Scan for the cell matching the given text and deliver its [x, y] coordinate at center. 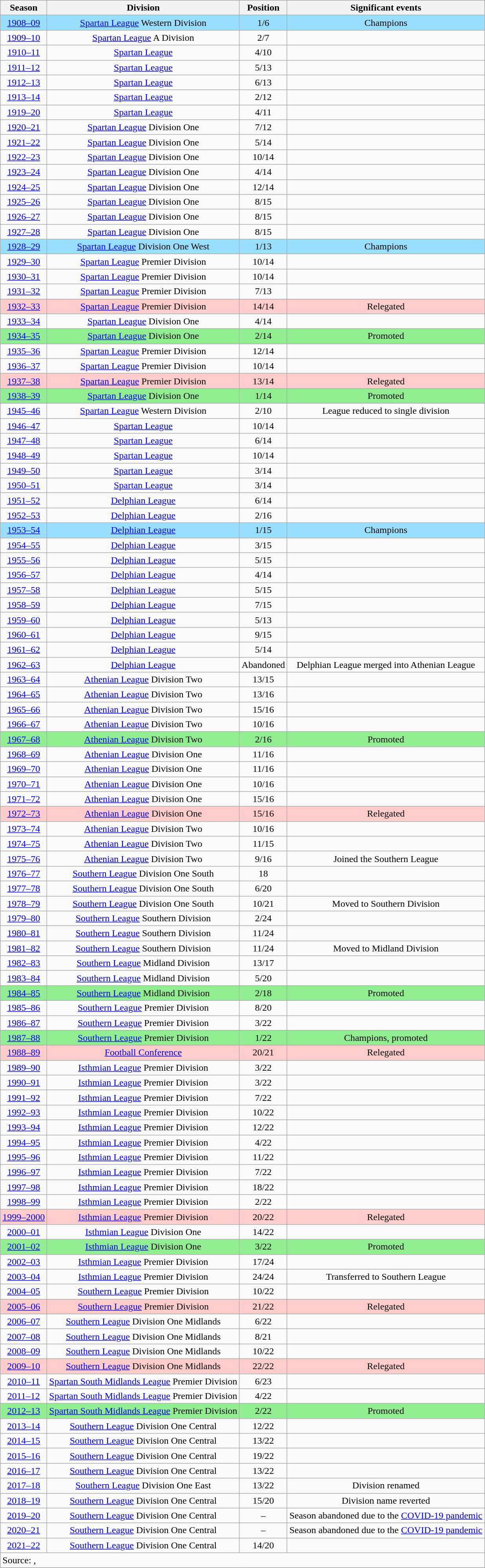
2016–17 [24, 1471]
2/24 [263, 919]
2/14 [263, 336]
1978–79 [24, 903]
8/21 [263, 1336]
1922–23 [24, 157]
10/21 [263, 903]
1936–37 [24, 366]
Moved to Midland Division [386, 948]
1923–24 [24, 172]
1945–46 [24, 411]
2018–19 [24, 1501]
1963–64 [24, 680]
Moved to Southern Division [386, 903]
1982–83 [24, 963]
2002–03 [24, 1262]
1937–38 [24, 381]
1931–32 [24, 291]
2001–02 [24, 1247]
1980–81 [24, 933]
11/22 [263, 1157]
1910–11 [24, 53]
1930–31 [24, 276]
2007–08 [24, 1336]
2010–11 [24, 1381]
1995–96 [24, 1157]
1955–56 [24, 560]
Spartan League Division One West [143, 247]
1953–54 [24, 530]
20/21 [263, 1053]
1976–77 [24, 873]
20/22 [263, 1217]
1975–76 [24, 859]
2005–06 [24, 1306]
1/13 [263, 247]
1979–80 [24, 919]
1991–92 [24, 1097]
1983–84 [24, 978]
1962–63 [24, 665]
1946–47 [24, 426]
5/20 [263, 978]
1967–68 [24, 739]
Spartan League A Division [143, 38]
1924–25 [24, 187]
2012–13 [24, 1411]
Source: , [242, 1560]
1969–70 [24, 769]
1921–22 [24, 142]
Football Conference [143, 1053]
Division renamed [386, 1486]
9/15 [263, 635]
4/11 [263, 112]
1993–94 [24, 1127]
2019–20 [24, 1515]
1912–13 [24, 82]
1932–33 [24, 306]
1959–60 [24, 620]
1954–55 [24, 545]
1958–59 [24, 605]
14/22 [263, 1232]
1948–49 [24, 456]
2006–07 [24, 1321]
1/15 [263, 530]
1984–85 [24, 993]
1973–74 [24, 829]
2004–05 [24, 1292]
6/23 [263, 1381]
1951–52 [24, 500]
18/22 [263, 1187]
1927–28 [24, 232]
1925–26 [24, 202]
2015–16 [24, 1456]
2/18 [263, 993]
2013–14 [24, 1426]
1965–66 [24, 709]
1989–90 [24, 1068]
2017–18 [24, 1486]
6/13 [263, 82]
Division name reverted [386, 1501]
21/22 [263, 1306]
7/13 [263, 291]
1971–72 [24, 799]
1919–20 [24, 112]
13/16 [263, 695]
4/10 [263, 53]
17/24 [263, 1262]
1/22 [263, 1038]
15/20 [263, 1501]
1964–65 [24, 695]
1935–36 [24, 351]
1957–58 [24, 590]
1909–10 [24, 38]
3/15 [263, 545]
1/6 [263, 23]
1985–86 [24, 1008]
1968–69 [24, 754]
1966–67 [24, 724]
18 [263, 873]
1933–34 [24, 321]
13/15 [263, 680]
1911–12 [24, 67]
7/12 [263, 127]
1970–71 [24, 784]
1972–73 [24, 814]
1947–48 [24, 441]
Position [263, 8]
1977–78 [24, 888]
2020–21 [24, 1530]
7/15 [263, 605]
1928–29 [24, 247]
1981–82 [24, 948]
1961–62 [24, 649]
1934–35 [24, 336]
Abandoned [263, 665]
League reduced to single division [386, 411]
1908–09 [24, 23]
1996–97 [24, 1172]
1998–99 [24, 1202]
22/22 [263, 1366]
1986–87 [24, 1023]
Transferred to Southern League [386, 1277]
11/15 [263, 844]
6/22 [263, 1321]
1929–30 [24, 262]
Significant events [386, 8]
1920–21 [24, 127]
1992–93 [24, 1112]
2/10 [263, 411]
1960–61 [24, 635]
1956–57 [24, 575]
1974–75 [24, 844]
2008–09 [24, 1351]
1988–89 [24, 1053]
2009–10 [24, 1366]
1950–51 [24, 486]
2011–12 [24, 1396]
13/17 [263, 963]
1999–2000 [24, 1217]
2000–01 [24, 1232]
1990–91 [24, 1082]
2/7 [263, 38]
Division [143, 8]
2014–15 [24, 1441]
8/20 [263, 1008]
1987–88 [24, 1038]
2021–22 [24, 1545]
14/20 [263, 1545]
9/16 [263, 859]
1952–53 [24, 515]
2003–04 [24, 1277]
1938–39 [24, 396]
Southern League Division One East [143, 1486]
6/20 [263, 888]
Delphian League merged into Athenian League [386, 665]
Joined the Southern League [386, 859]
1997–98 [24, 1187]
1926–27 [24, 217]
2/12 [263, 97]
24/24 [263, 1277]
Season [24, 8]
Champions, promoted [386, 1038]
1994–95 [24, 1142]
19/22 [263, 1456]
13/14 [263, 381]
1949–50 [24, 471]
1913–14 [24, 97]
1/14 [263, 396]
14/14 [263, 306]
